Detect which cell encompasses the target text, then output its [X, Y] center coordinate. 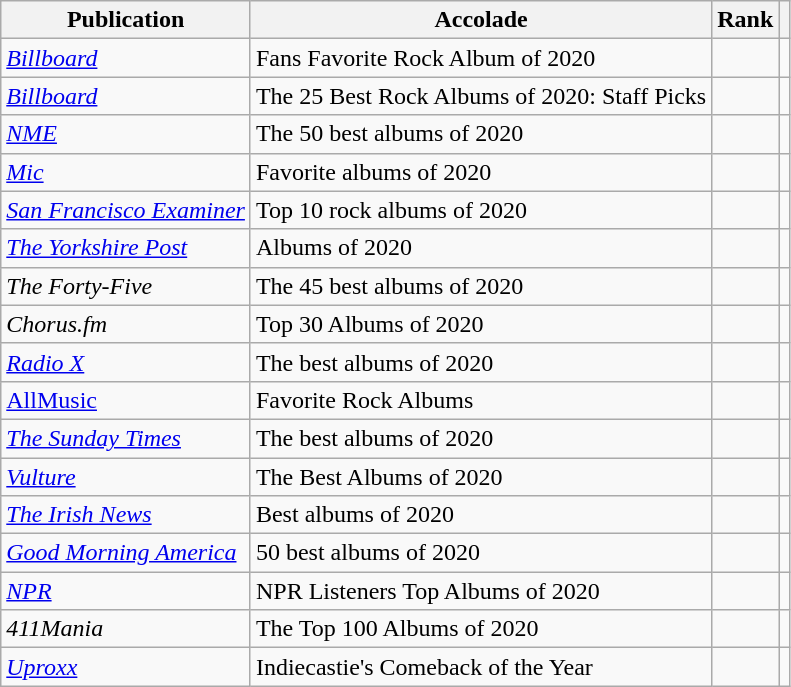
Favorite albums of 2020 [480, 172]
The Forty-Five [126, 286]
Top 10 rock albums of 2020 [480, 210]
Favorite Rock Albums [480, 400]
Publication [126, 20]
Vulture [126, 477]
50 best albums of 2020 [480, 553]
Best albums of 2020 [480, 515]
Fans Favorite Rock Album of 2020 [480, 58]
Radio X [126, 362]
Chorus.fm [126, 324]
The 50 best albums of 2020 [480, 134]
Top 30 Albums of 2020 [480, 324]
NPR Listeners Top Albums of 2020 [480, 591]
The Top 100 Albums of 2020 [480, 629]
The 45 best albums of 2020 [480, 286]
Rank [746, 20]
The Yorkshire Post [126, 248]
NME [126, 134]
411Mania [126, 629]
Uproxx [126, 667]
The Best Albums of 2020 [480, 477]
NPR [126, 591]
The Sunday Times [126, 438]
AllMusic [126, 400]
Good Morning America [126, 553]
Albums of 2020 [480, 248]
The Irish News [126, 515]
Accolade [480, 20]
The 25 Best Rock Albums of 2020: Staff Picks [480, 96]
Mic [126, 172]
San Francisco Examiner [126, 210]
Indiecastie's Comeback of the Year [480, 667]
